Determine the [x, y] coordinate at the center of the cell enclosing the given text.  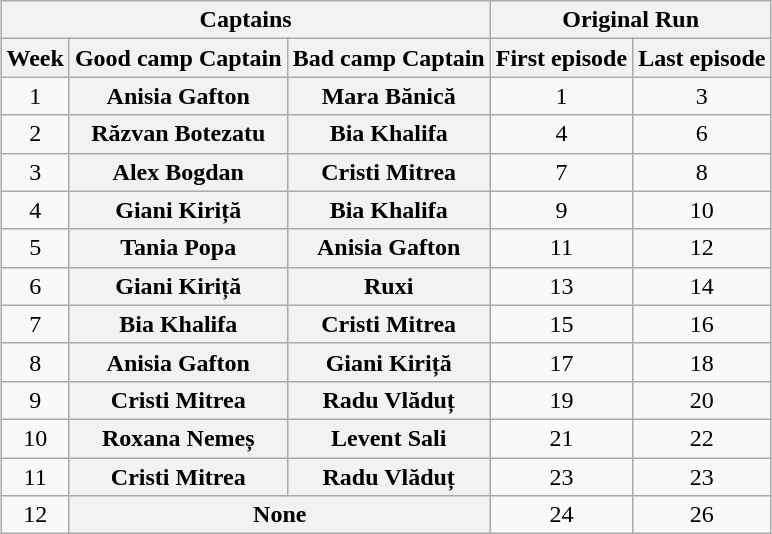
24 [561, 515]
18 [702, 362]
Original Run [630, 20]
20 [702, 400]
15 [561, 324]
Last episode [702, 58]
Mara Bănică [388, 96]
Good camp Captain [178, 58]
5 [35, 248]
19 [561, 400]
Ruxi [388, 286]
First episode [561, 58]
Captains [246, 20]
22 [702, 438]
26 [702, 515]
Răzvan Botezatu [178, 134]
Roxana Nemeș [178, 438]
Tania Popa [178, 248]
Levent Sali [388, 438]
2 [35, 134]
16 [702, 324]
14 [702, 286]
21 [561, 438]
Bad camp Captain [388, 58]
13 [561, 286]
17 [561, 362]
Alex Bogdan [178, 172]
Week [35, 58]
None [280, 515]
